Detect which cell encompasses the target text, then output its [x, y] center coordinate. 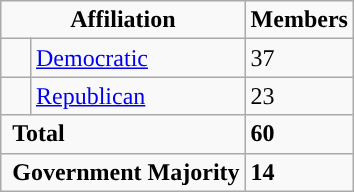
Members [299, 20]
Government Majority [123, 172]
37 [299, 58]
Affiliation [123, 20]
14 [299, 172]
Total [123, 134]
60 [299, 134]
Republican [138, 96]
Democratic [138, 58]
23 [299, 96]
